From the cell containing the given text, extract its center point as [X, Y] coordinate. 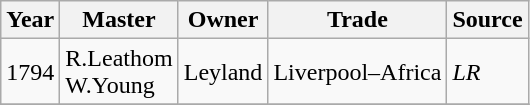
Year [30, 20]
Leyland [223, 72]
Source [488, 20]
R.LeathomW.Young [119, 72]
Liverpool–Africa [358, 72]
Master [119, 20]
LR [488, 72]
Owner [223, 20]
1794 [30, 72]
Trade [358, 20]
